Return [X, Y] of the center of cell containing provided text 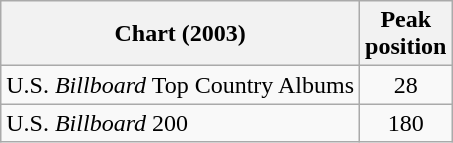
180 [406, 123]
Chart (2003) [180, 34]
U.S. Billboard Top Country Albums [180, 85]
28 [406, 85]
Peakposition [406, 34]
U.S. Billboard 200 [180, 123]
